Output the (X, Y) coordinate of the center of the cell containing the given text.  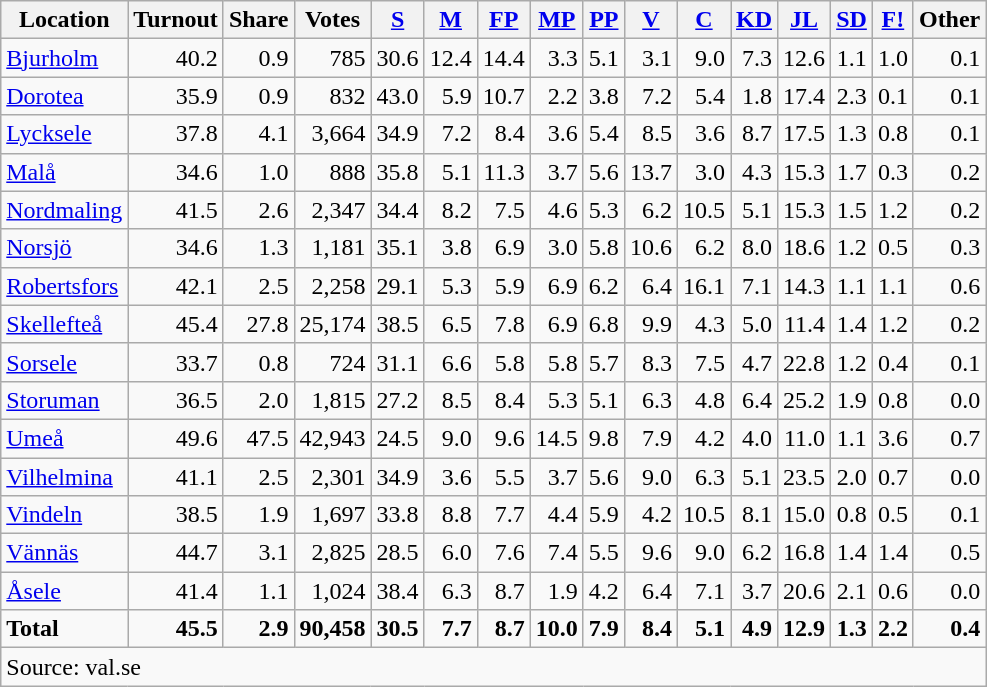
2.6 (258, 210)
35.1 (398, 248)
25.2 (804, 400)
18.6 (804, 248)
30.6 (398, 58)
29.1 (398, 286)
888 (332, 172)
42,943 (332, 438)
1,181 (332, 248)
Malå (64, 172)
1.7 (852, 172)
Bjurholm (64, 58)
90,458 (332, 629)
47.5 (258, 438)
13.7 (650, 172)
832 (332, 96)
M (450, 20)
16.1 (704, 286)
Location (64, 20)
35.8 (398, 172)
27.2 (398, 400)
12.9 (804, 629)
30.5 (398, 629)
10.0 (556, 629)
43.0 (398, 96)
4.8 (704, 400)
JL (804, 20)
27.8 (258, 324)
SD (852, 20)
34.4 (398, 210)
PP (604, 20)
2,258 (332, 286)
4.7 (754, 362)
41.5 (176, 210)
724 (332, 362)
17.4 (804, 96)
12.6 (804, 58)
Norsjö (64, 248)
33.8 (398, 515)
V (650, 20)
49.6 (176, 438)
35.9 (176, 96)
45.4 (176, 324)
Dorotea (64, 96)
785 (332, 58)
8.8 (450, 515)
1.5 (852, 210)
7.3 (754, 58)
S (398, 20)
41.1 (176, 477)
Storuman (64, 400)
MP (556, 20)
Vindeln (64, 515)
3.3 (556, 58)
Vilhelmina (64, 477)
2.3 (852, 96)
Total (64, 629)
KD (754, 20)
31.1 (398, 362)
7.8 (504, 324)
Skellefteå (64, 324)
33.7 (176, 362)
11.4 (804, 324)
6.8 (604, 324)
Sorsele (64, 362)
2.1 (852, 591)
24.5 (398, 438)
9.8 (604, 438)
14.5 (556, 438)
6.6 (450, 362)
10.7 (504, 96)
20.6 (804, 591)
11.0 (804, 438)
1.8 (754, 96)
44.7 (176, 553)
4.9 (754, 629)
2.9 (258, 629)
16.8 (804, 553)
Other (949, 20)
Vännäs (64, 553)
2,347 (332, 210)
40.2 (176, 58)
Umeå (64, 438)
11.3 (504, 172)
C (704, 20)
1,024 (332, 591)
5.0 (754, 324)
8.1 (754, 515)
8.0 (754, 248)
41.4 (176, 591)
9.9 (650, 324)
2,301 (332, 477)
Lycksele (64, 134)
Åsele (64, 591)
2,825 (332, 553)
Nordmaling (64, 210)
Share (258, 20)
14.4 (504, 58)
12.4 (450, 58)
3,664 (332, 134)
38.4 (398, 591)
17.5 (804, 134)
Robertsfors (64, 286)
22.8 (804, 362)
8.3 (650, 362)
Turnout (176, 20)
37.8 (176, 134)
1,815 (332, 400)
4.4 (556, 515)
F! (892, 20)
7.6 (504, 553)
4.0 (754, 438)
6.5 (450, 324)
14.3 (804, 286)
7.4 (556, 553)
6.0 (450, 553)
36.5 (176, 400)
28.5 (398, 553)
10.6 (650, 248)
4.1 (258, 134)
25,174 (332, 324)
1,697 (332, 515)
FP (504, 20)
45.5 (176, 629)
5.7 (604, 362)
Source: val.se (494, 667)
8.2 (450, 210)
Votes (332, 20)
15.0 (804, 515)
23.5 (804, 477)
42.1 (176, 286)
4.6 (556, 210)
